Return the (X, Y) coordinate for the center point of the cell that contains the specified text.  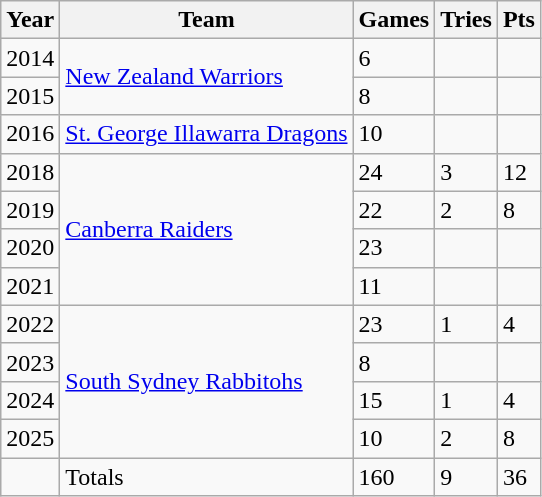
Year (30, 20)
2014 (30, 58)
15 (394, 400)
South Sydney Rabbitohs (206, 381)
Games (394, 20)
2016 (30, 134)
12 (518, 172)
New Zealand Warriors (206, 77)
2019 (30, 210)
2015 (30, 96)
Totals (206, 477)
Pts (518, 20)
Canberra Raiders (206, 229)
Team (206, 20)
24 (394, 172)
160 (394, 477)
2021 (30, 286)
2022 (30, 324)
St. George Illawarra Dragons (206, 134)
9 (466, 477)
2023 (30, 362)
22 (394, 210)
3 (466, 172)
36 (518, 477)
Tries (466, 20)
2020 (30, 248)
2018 (30, 172)
11 (394, 286)
6 (394, 58)
2024 (30, 400)
2025 (30, 438)
